For the text-containing cell, return its midpoint in (X, Y) coordinate format. 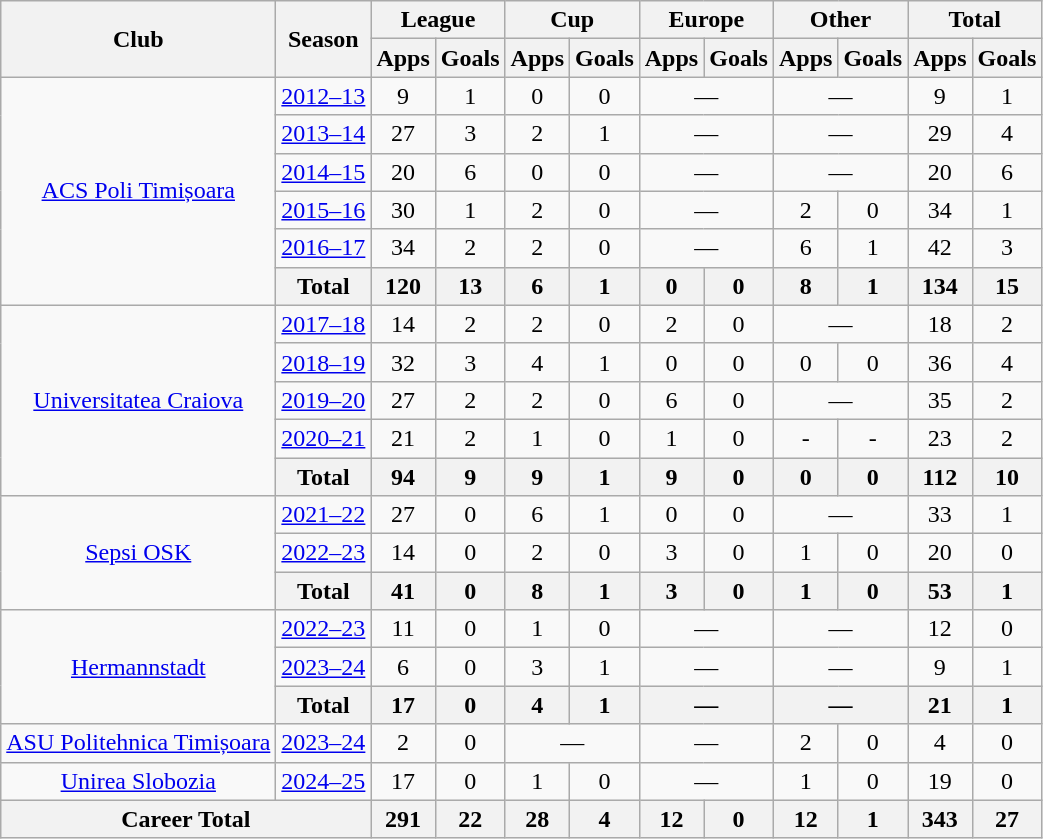
2013–14 (324, 134)
120 (403, 286)
2020–21 (324, 438)
94 (403, 477)
112 (940, 477)
Career Total (186, 819)
134 (940, 286)
15 (1007, 286)
2015–16 (324, 210)
33 (940, 515)
2019–20 (324, 400)
2024–25 (324, 781)
Unirea Slobozia (138, 781)
19 (940, 781)
ACS Poli Timișoara (138, 191)
Club (138, 39)
343 (940, 819)
11 (403, 629)
291 (403, 819)
28 (537, 819)
22 (470, 819)
Europe (706, 20)
23 (940, 438)
30 (403, 210)
2014–15 (324, 172)
29 (940, 134)
2021–22 (324, 515)
League (438, 20)
13 (470, 286)
36 (940, 362)
35 (940, 400)
53 (940, 591)
Sepsi OSK (138, 553)
2017–18 (324, 324)
32 (403, 362)
2016–17 (324, 248)
Other (840, 20)
Hermannstadt (138, 667)
Universitatea Craiova (138, 400)
42 (940, 248)
ASU Politehnica Timișoara (138, 743)
18 (940, 324)
10 (1007, 477)
41 (403, 591)
2018–19 (324, 362)
2012–13 (324, 96)
Cup (572, 20)
Season (324, 39)
